Extract the (x, y) coordinate from the center of the cell holding the provided text.  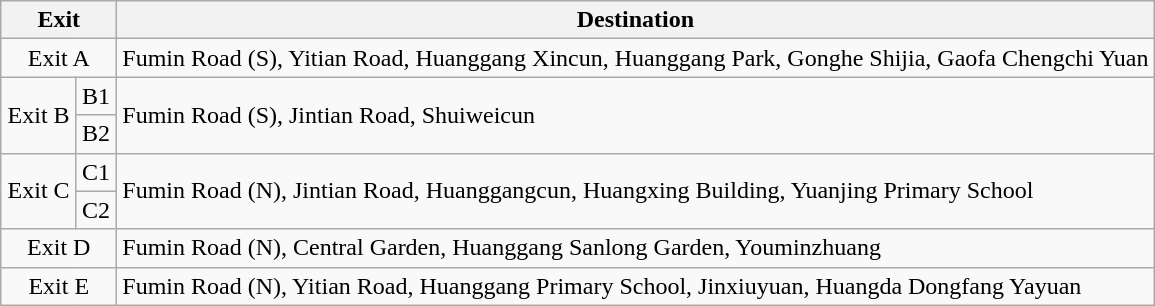
Exit (59, 20)
Exit D (59, 248)
Exit C (39, 191)
C2 (96, 210)
Fumin Road (N), Central Garden, Huanggang Sanlong Garden, Youminzhuang (636, 248)
C1 (96, 172)
Exit A (59, 58)
B1 (96, 96)
Exit B (39, 115)
Exit E (59, 286)
Destination (636, 20)
Fumin Road (N), Yitian Road, Huanggang Primary School, Jinxiuyuan, Huangda Dongfang Yayuan (636, 286)
Fumin Road (S), Jintian Road, Shuiweicun (636, 115)
Fumin Road (S), Yitian Road, Huanggang Xincun, Huanggang Park, Gonghe Shijia, Gaofa Chengchi Yuan (636, 58)
Fumin Road (N), Jintian Road, Huanggangcun, Huangxing Building, Yuanjing Primary School (636, 191)
B2 (96, 134)
